Return the [X, Y] coordinate for the center point of the cell that contains the specified text.  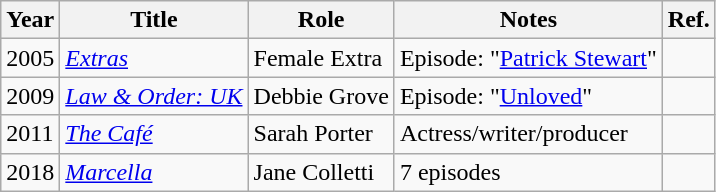
Sarah Porter [321, 134]
Role [321, 20]
7 episodes [528, 172]
The Café [154, 134]
Marcella [154, 172]
Episode: "Patrick Stewart" [528, 58]
2011 [30, 134]
Title [154, 20]
Debbie Grove [321, 96]
2018 [30, 172]
2009 [30, 96]
Year [30, 20]
Ref. [688, 20]
Extras [154, 58]
Law & Order: UK [154, 96]
Actress/writer/producer [528, 134]
Notes [528, 20]
Female Extra [321, 58]
2005 [30, 58]
Jane Colletti [321, 172]
Episode: "Unloved" [528, 96]
